Determine the (X, Y) coordinate at the center of the cell enclosing the given text.  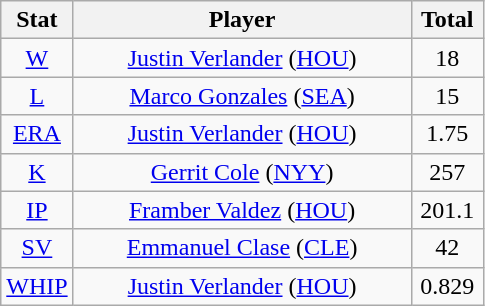
WHIP (37, 286)
L (37, 96)
Stat (37, 20)
ERA (37, 134)
W (37, 58)
Gerrit Cole (NYY) (242, 172)
Emmanuel Clase (CLE) (242, 248)
Total (447, 20)
Framber Valdez (HOU) (242, 210)
Marco Gonzales (SEA) (242, 96)
42 (447, 248)
18 (447, 58)
IP (37, 210)
0.829 (447, 286)
257 (447, 172)
Player (242, 20)
SV (37, 248)
15 (447, 96)
1.75 (447, 134)
201.1 (447, 210)
K (37, 172)
